Scan for the cell matching the given text and deliver its (X, Y) coordinate at center. 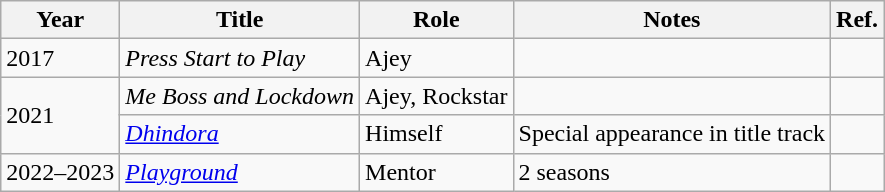
Playground (240, 172)
2021 (60, 115)
Special appearance in title track (672, 134)
Ref. (858, 20)
Ajey (436, 58)
2022–2023 (60, 172)
Title (240, 20)
Himself (436, 134)
Ajey, Rockstar (436, 96)
2 seasons (672, 172)
Mentor (436, 172)
2017 (60, 58)
Role (436, 20)
Me Boss and Lockdown (240, 96)
Year (60, 20)
Notes (672, 20)
Dhindora (240, 134)
Press Start to Play (240, 58)
